Search for the cell housing the specified text and yield its [X, Y] center coordinate. 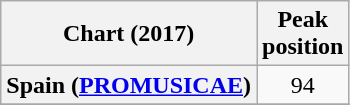
94 [303, 85]
Peakposition [303, 34]
Spain (PROMUSICAE) [129, 85]
Chart (2017) [129, 34]
